Provide the (X, Y) coordinate of the cell's center where the given text is located.  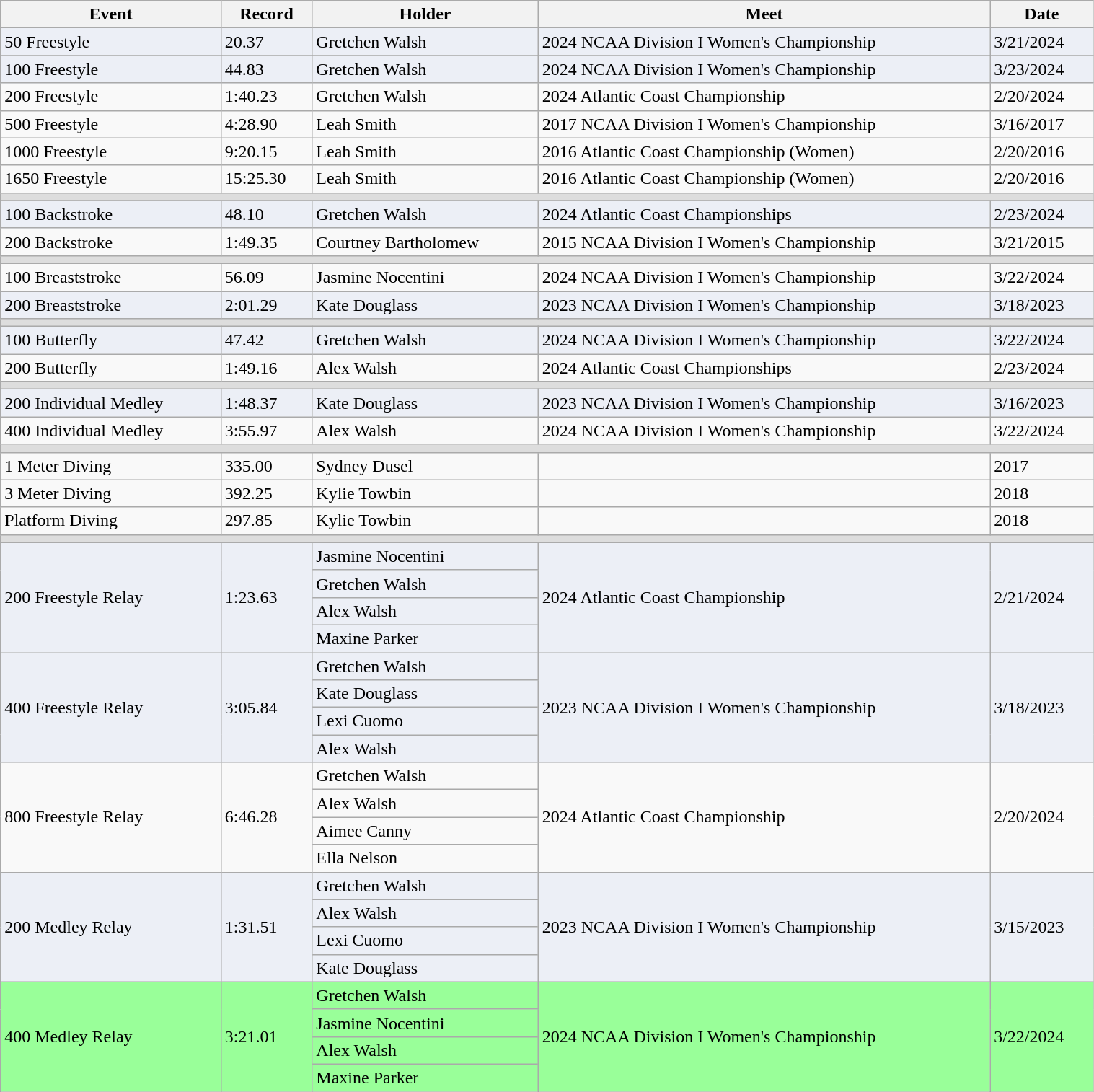
3:21.01 (267, 1036)
15:25.30 (267, 179)
Courtney Bartholomew (425, 242)
1650 Freestyle (111, 179)
Platform Diving (111, 521)
2015 NCAA Division I Women's Championship (764, 242)
1:23.63 (267, 597)
50 Freestyle (111, 42)
392.25 (267, 493)
2/21/2024 (1041, 597)
200 Freestyle (111, 97)
297.85 (267, 521)
100 Butterfly (111, 340)
Holder (425, 14)
Aimee Canny (425, 831)
Meet (764, 14)
9:20.15 (267, 151)
1000 Freestyle (111, 151)
4:28.90 (267, 124)
3/16/2023 (1041, 403)
Record (267, 14)
200 Freestyle Relay (111, 597)
Ella Nelson (425, 858)
3/21/2015 (1041, 242)
3/15/2023 (1041, 927)
100 Freestyle (111, 69)
100 Breaststroke (111, 277)
2017 (1041, 466)
200 Butterfly (111, 368)
1:31.51 (267, 927)
3/21/2024 (1041, 42)
1 Meter Diving (111, 466)
44.83 (267, 69)
1:49.35 (267, 242)
Sydney Dusel (425, 466)
400 Freestyle Relay (111, 707)
56.09 (267, 277)
1:49.16 (267, 368)
1:48.37 (267, 403)
2:01.29 (267, 305)
200 Breaststroke (111, 305)
Event (111, 14)
3/23/2024 (1041, 69)
335.00 (267, 466)
2017 NCAA Division I Women's Championship (764, 124)
3:05.84 (267, 707)
1:40.23 (267, 97)
100 Backstroke (111, 214)
Date (1041, 14)
20.37 (267, 42)
3:55.97 (267, 431)
6:46.28 (267, 817)
400 Individual Medley (111, 431)
48.10 (267, 214)
500 Freestyle (111, 124)
200 Medley Relay (111, 927)
200 Individual Medley (111, 403)
800 Freestyle Relay (111, 817)
400 Medley Relay (111, 1036)
200 Backstroke (111, 242)
3 Meter Diving (111, 493)
47.42 (267, 340)
3/16/2017 (1041, 124)
